Provide the [x, y] coordinate of the cell's center where the given text is located.  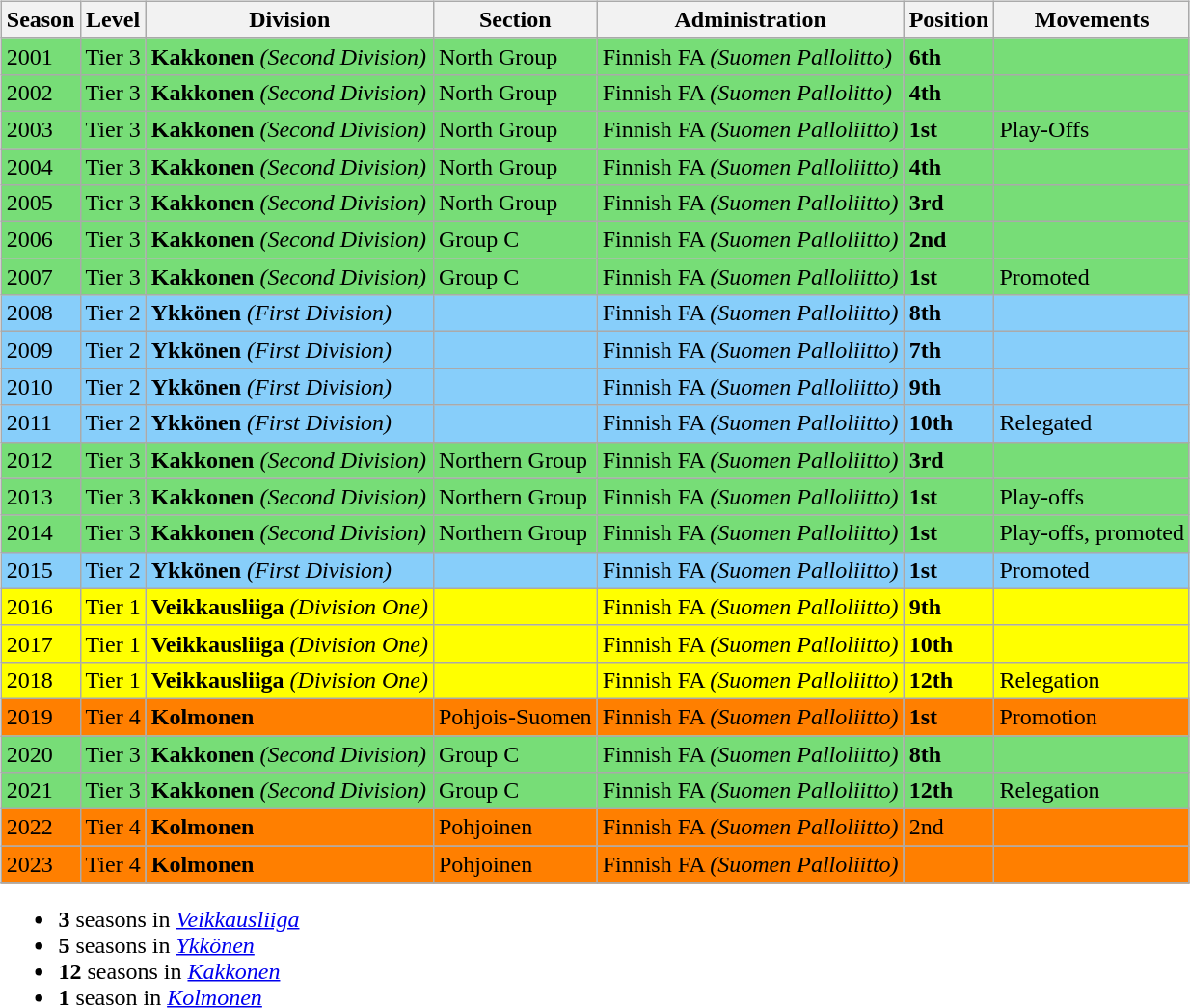
2012 [41, 460]
Division [289, 19]
2016 [41, 607]
2019 [41, 717]
2001 [41, 56]
Position [949, 19]
2013 [41, 497]
2011 [41, 423]
2009 [41, 350]
Play-offs [1092, 497]
2014 [41, 533]
Section [515, 19]
Relegated [1092, 423]
Promotion [1092, 717]
2017 [41, 643]
Play-Offs [1092, 129]
2015 [41, 570]
Movements [1092, 19]
2005 [41, 204]
Play-offs, promoted [1092, 533]
Level [113, 19]
Administration [750, 19]
2010 [41, 387]
2002 [41, 93]
2003 [41, 129]
2023 [41, 864]
2020 [41, 753]
2008 [41, 313]
Pohjois-Suomen [515, 717]
7th [949, 350]
2021 [41, 791]
6th [949, 56]
2006 [41, 240]
2007 [41, 277]
2004 [41, 167]
2018 [41, 680]
2022 [41, 828]
Season [41, 19]
